Capture the cell that displays the provided text and extract its (x, y) central coordinate. 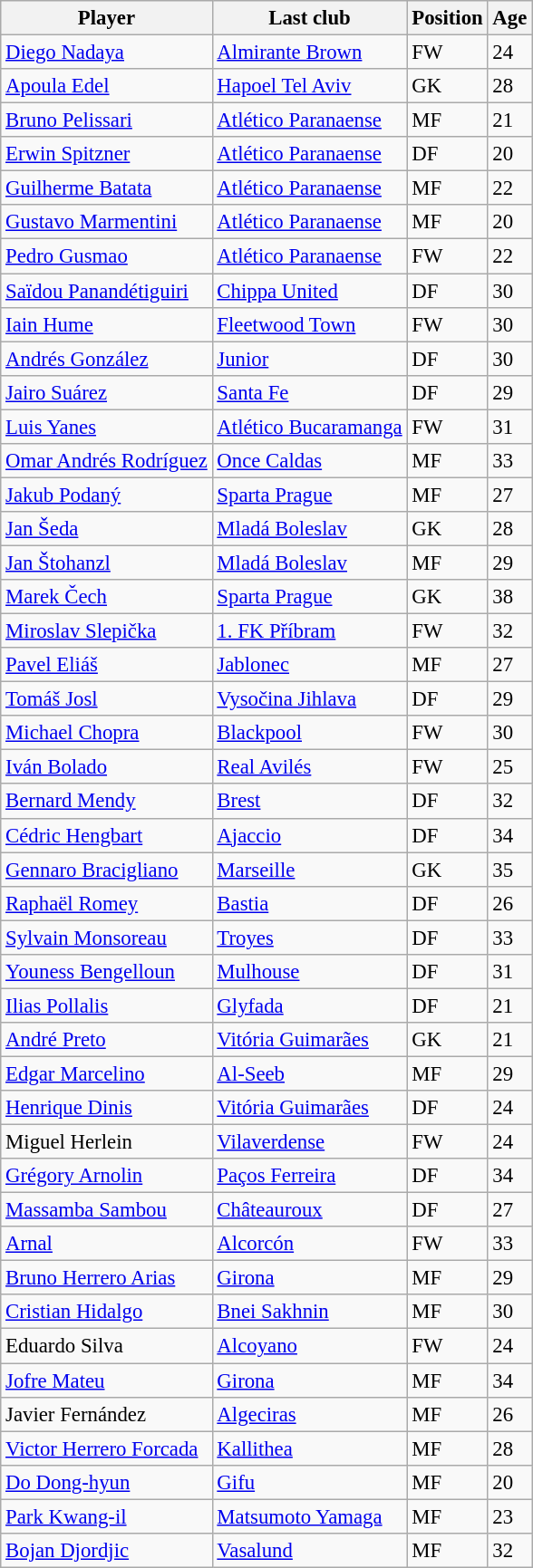
Atlético Bucaramanga (310, 427)
35 (509, 870)
Algeciras (310, 1414)
Javier Fernández (107, 1414)
Iván Bolado (107, 767)
Troyes (310, 938)
Tomáš Josl (107, 699)
Vysočina Jihlava (310, 699)
Marseille (310, 870)
Erwin Spitzner (107, 154)
Arnal (107, 1244)
Vasalund (310, 1551)
Grégory Arnolin (107, 1176)
Châteauroux (310, 1210)
Park Kwang-il (107, 1516)
André Preto (107, 1040)
Guilherme Batata (107, 188)
Cédric Hengbart (107, 835)
Marek Čech (107, 597)
Jofre Mateu (107, 1380)
Bojan Djordjic (107, 1551)
Pavel Eliáš (107, 665)
Ilias Pollalis (107, 1005)
Miguel Herlein (107, 1142)
Jan Štohanzl (107, 563)
Chippa United (310, 291)
Once Caldas (310, 461)
Brest (310, 802)
Bruno Pelissari (107, 120)
Jablonec (310, 665)
Omar Andrés Rodríguez (107, 461)
Sylvain Monsoreau (107, 938)
Jakub Podaný (107, 495)
Paços Ferreira (310, 1176)
Real Avilés (310, 767)
Hapoel Tel Aviv (310, 86)
Andrés González (107, 359)
Santa Fe (310, 392)
Player (107, 18)
1. FK Příbram (310, 631)
Alcorcón (310, 1244)
Massamba Sambou (107, 1210)
Bernard Mendy (107, 802)
23 (509, 1516)
38 (509, 597)
Mulhouse (310, 972)
Al-Seeb (310, 1073)
Cristian Hidalgo (107, 1313)
Age (509, 18)
Vilaverdense (310, 1142)
Gifu (310, 1482)
Do Dong-hyun (107, 1482)
Gennaro Bracigliano (107, 870)
Almirante Brown (310, 53)
Bastia (310, 903)
Ajaccio (310, 835)
Eduardo Silva (107, 1346)
Gustavo Marmentini (107, 222)
Bnei Sakhnin (310, 1313)
Iain Hume (107, 324)
Victor Herrero Forcada (107, 1448)
Jan Šeda (107, 529)
Alcoyano (310, 1346)
Raphaël Romey (107, 903)
Michael Chopra (107, 733)
Miroslav Slepička (107, 631)
Junior (310, 359)
Saïdou Panandétiguiri (107, 291)
Matsumoto Yamaga (310, 1516)
Kallithea (310, 1448)
Youness Bengelloun (107, 972)
Luis Yanes (107, 427)
25 (509, 767)
Diego Nadaya (107, 53)
Last club (310, 18)
Fleetwood Town (310, 324)
Edgar Marcelino (107, 1073)
Apoula Edel (107, 86)
Glyfada (310, 1005)
Position (448, 18)
Pedro Gusmao (107, 256)
Jairo Suárez (107, 392)
Henrique Dinis (107, 1108)
Blackpool (310, 733)
Bruno Herrero Arias (107, 1278)
